Detect which cell encompasses the target text, then output its [X, Y] center coordinate. 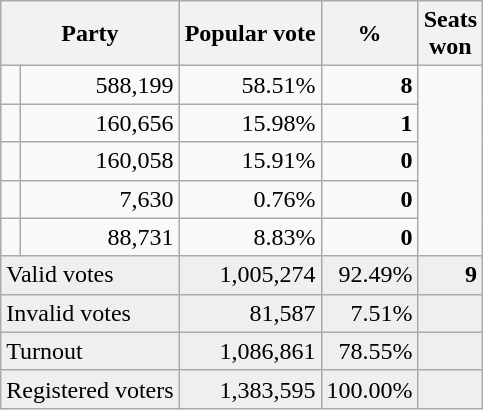
160,656 [100, 123]
92.49% [370, 275]
1,005,274 [250, 275]
8 [370, 85]
7.51% [370, 313]
78.55% [370, 351]
15.91% [250, 161]
Valid votes [90, 275]
160,058 [100, 161]
Party [90, 34]
Invalid votes [90, 313]
0.76% [250, 199]
588,199 [100, 85]
88,731 [100, 237]
Turnout [90, 351]
58.51% [250, 85]
% [370, 34]
Registered voters [90, 389]
Popular vote [250, 34]
1,086,861 [250, 351]
81,587 [250, 313]
1,383,595 [250, 389]
8.83% [250, 237]
7,630 [100, 199]
9 [450, 275]
15.98% [250, 123]
Seatswon [450, 34]
100.00% [370, 389]
1 [370, 123]
